Identify which cell holds the provided text, then report its (X, Y) central coordinate. 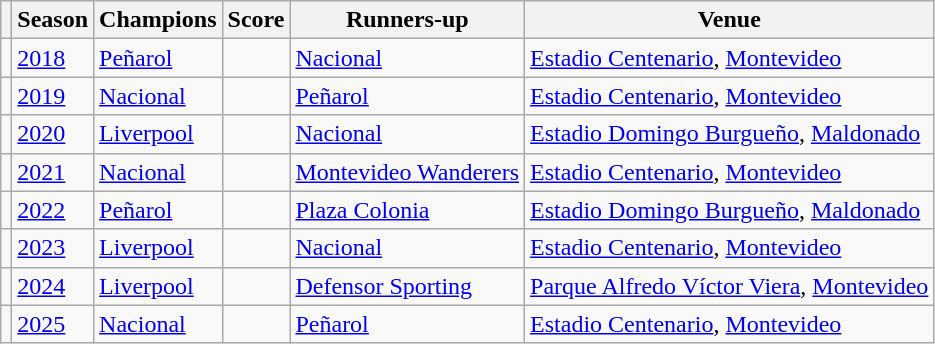
2024 (53, 286)
2019 (53, 96)
2022 (53, 210)
2018 (53, 58)
Season (53, 20)
Venue (730, 20)
Montevideo Wanderers (408, 172)
Plaza Colonia (408, 210)
2023 (53, 248)
Champions (158, 20)
2021 (53, 172)
Runners-up (408, 20)
Score (256, 20)
2025 (53, 324)
Parque Alfredo Víctor Viera, Montevideo (730, 286)
2020 (53, 134)
Defensor Sporting (408, 286)
